From the cell containing the given text, extract its center point as [X, Y] coordinate. 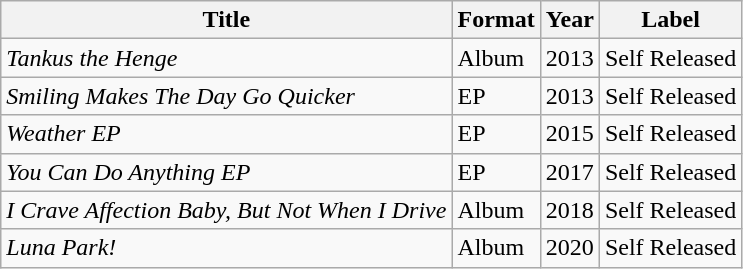
2018 [570, 210]
2015 [570, 134]
You Can Do Anything EP [226, 172]
2017 [570, 172]
Title [226, 20]
I Crave Affection Baby, But Not When I Drive [226, 210]
Label [670, 20]
Tankus the Henge [226, 58]
Weather EP [226, 134]
Year [570, 20]
2020 [570, 248]
Luna Park! [226, 248]
Format [496, 20]
Smiling Makes The Day Go Quicker [226, 96]
